Find where the given text appears and provide that cell's center as [X, Y] coordinate. 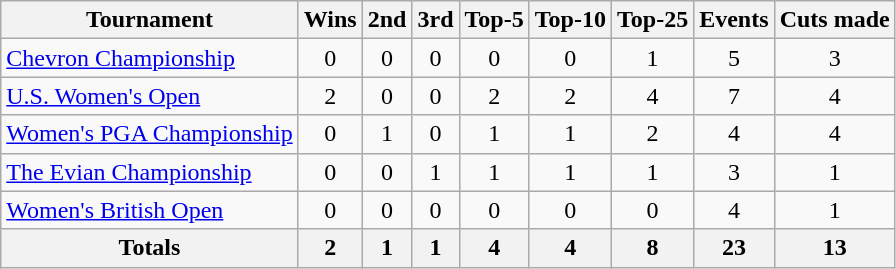
Totals [150, 248]
Top-10 [570, 20]
7 [734, 96]
2nd [387, 20]
Cuts made [834, 20]
5 [734, 58]
Top-5 [494, 20]
8 [652, 248]
13 [834, 248]
The Evian Championship [150, 172]
Top-25 [652, 20]
Women's PGA Championship [150, 134]
23 [734, 248]
Women's British Open [150, 210]
U.S. Women's Open [150, 96]
Events [734, 20]
Chevron Championship [150, 58]
3rd [436, 20]
Tournament [150, 20]
Wins [330, 20]
